Output the [x, y] coordinate of the center of the cell containing the given text.  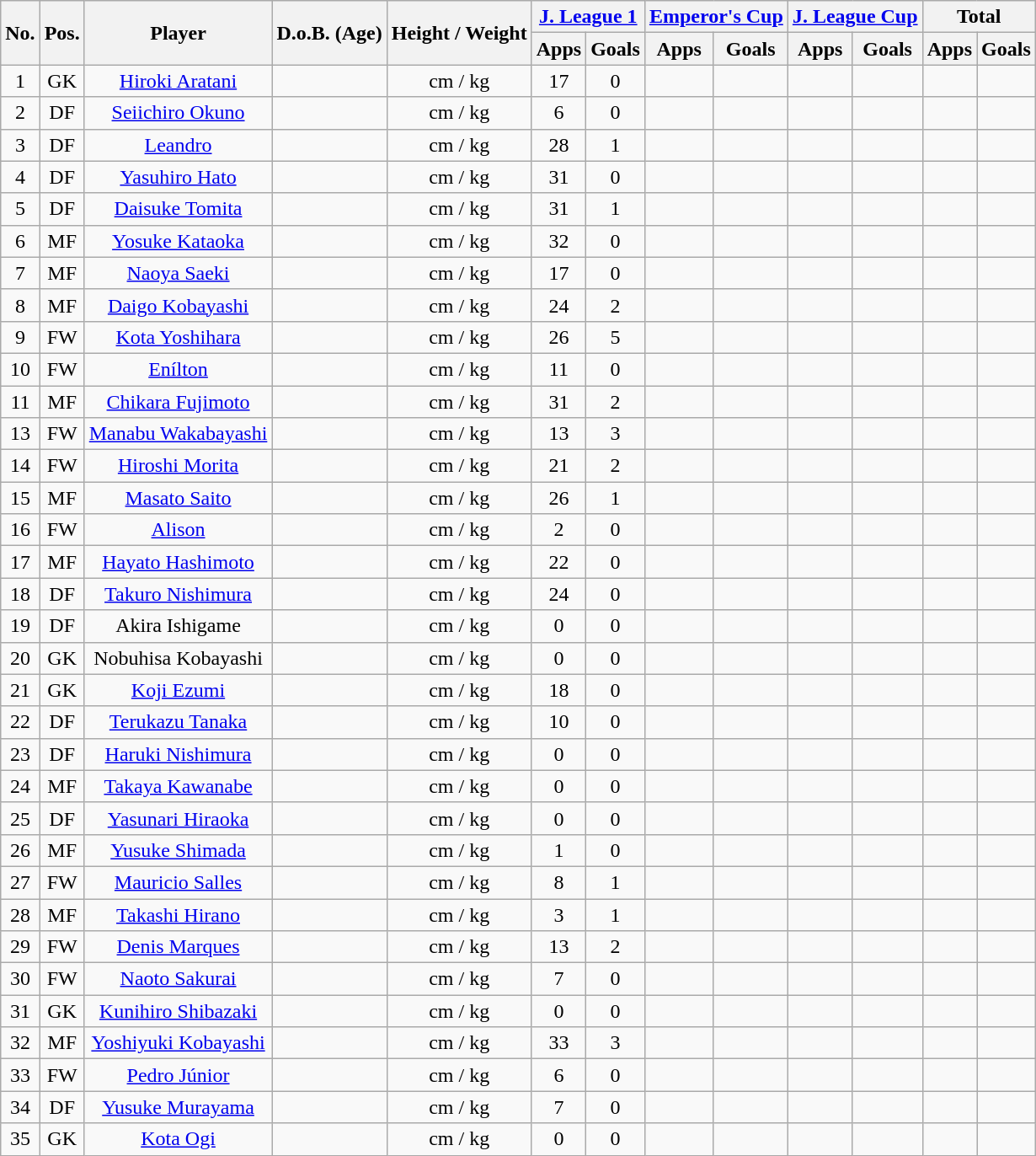
Yasuhiro Hato [179, 177]
Leandro [179, 145]
20 [20, 658]
Naoto Sakurai [179, 979]
Player [179, 33]
23 [20, 754]
Emperor's Cup [716, 17]
J. League 1 [588, 17]
Yusuke Shimada [179, 850]
27 [20, 882]
14 [20, 466]
Total [979, 17]
Enílton [179, 369]
Chikara Fujimoto [179, 402]
Terukazu Tanaka [179, 722]
Yosuke Kataoka [179, 241]
J. League Cup [855, 17]
Hiroshi Morita [179, 466]
Kota Ogi [179, 1139]
4 [20, 177]
Kunihiro Shibazaki [179, 1011]
Seiichiro Okuno [179, 113]
Hiroki Aratani [179, 81]
25 [20, 818]
34 [20, 1107]
Daisuke Tomita [179, 209]
Akira Ishigame [179, 626]
Daigo Kobayashi [179, 305]
Height / Weight [459, 33]
Pedro Júnior [179, 1075]
No. [20, 33]
15 [20, 498]
Alison [179, 530]
35 [20, 1139]
Nobuhisa Kobayashi [179, 658]
Denis Marques [179, 947]
Takuro Nishimura [179, 594]
Yasunari Hiraoka [179, 818]
30 [20, 979]
Pos. [62, 33]
Haruki Nishimura [179, 754]
Masato Saito [179, 498]
Naoya Saeki [179, 273]
Takaya Kawanabe [179, 786]
Takashi Hirano [179, 914]
Yusuke Murayama [179, 1107]
Hayato Hashimoto [179, 562]
Manabu Wakabayashi [179, 434]
19 [20, 626]
Mauricio Salles [179, 882]
16 [20, 530]
Kota Yoshihara [179, 337]
Yoshiyuki Kobayashi [179, 1043]
9 [20, 337]
29 [20, 947]
Koji Ezumi [179, 690]
D.o.B. (Age) [329, 33]
